Detect which cell encompasses the target text, then output its (X, Y) center coordinate. 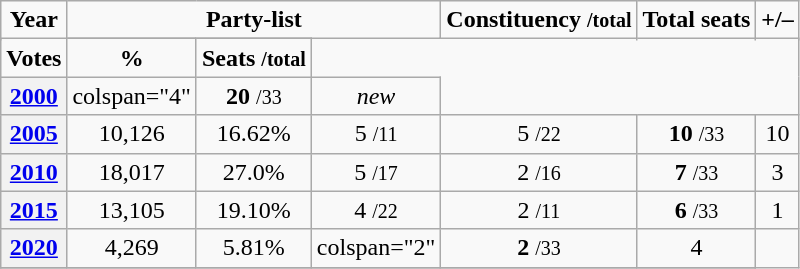
7 /33 (696, 172)
Seats /total (254, 58)
2010 (34, 172)
Year (34, 20)
4 (696, 248)
2000 (34, 96)
5.81% (254, 248)
colspan="2" (376, 248)
% (132, 58)
1 (778, 210)
4,269 (132, 248)
2 /33 (539, 248)
+/– (778, 20)
2020 (34, 248)
10 /33 (696, 134)
4 /22 (376, 210)
27.0% (254, 172)
Votes (34, 58)
2 /16 (539, 172)
10,126 (132, 134)
5 /22 (539, 134)
3 (778, 172)
Constituency /total (539, 20)
20 /33 (254, 96)
6 /33 (696, 210)
2015 (34, 210)
18,017 (132, 172)
2 /11 (539, 210)
13,105 (132, 210)
10 (778, 134)
16.62% (254, 134)
Total seats (696, 20)
colspan="4" (132, 96)
Party-list (254, 20)
19.10% (254, 210)
5 /11 (376, 134)
2005 (34, 134)
new (376, 96)
5 /17 (376, 172)
